Search for the cell housing the specified text and yield its [x, y] center coordinate. 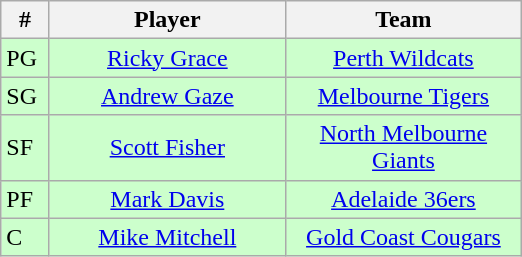
Perth Wildcats [403, 58]
Team [403, 20]
North Melbourne Giants [403, 148]
Mark Davis [167, 199]
Gold Coast Cougars [403, 237]
Player [167, 20]
# [26, 20]
C [26, 237]
Adelaide 36ers [403, 199]
Scott Fisher [167, 148]
Andrew Gaze [167, 96]
PF [26, 199]
Mike Mitchell [167, 237]
SG [26, 96]
Ricky Grace [167, 58]
SF [26, 148]
Melbourne Tigers [403, 96]
PG [26, 58]
